Provide the (X, Y) coordinate of the cell's center where the given text is located.  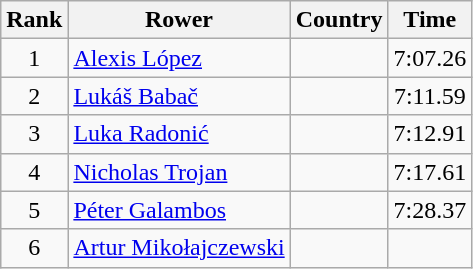
7:28.37 (430, 210)
6 (34, 248)
Time (430, 20)
Rank (34, 20)
Country (339, 20)
Péter Galambos (179, 210)
7:12.91 (430, 134)
4 (34, 172)
Nicholas Trojan (179, 172)
7:17.61 (430, 172)
7:07.26 (430, 58)
7:11.59 (430, 96)
Alexis López (179, 58)
Rower (179, 20)
5 (34, 210)
Artur Mikołajczewski (179, 248)
Lukáš Babač (179, 96)
1 (34, 58)
3 (34, 134)
Luka Radonić (179, 134)
2 (34, 96)
